From the cell containing the given text, extract its center point as (x, y) coordinate. 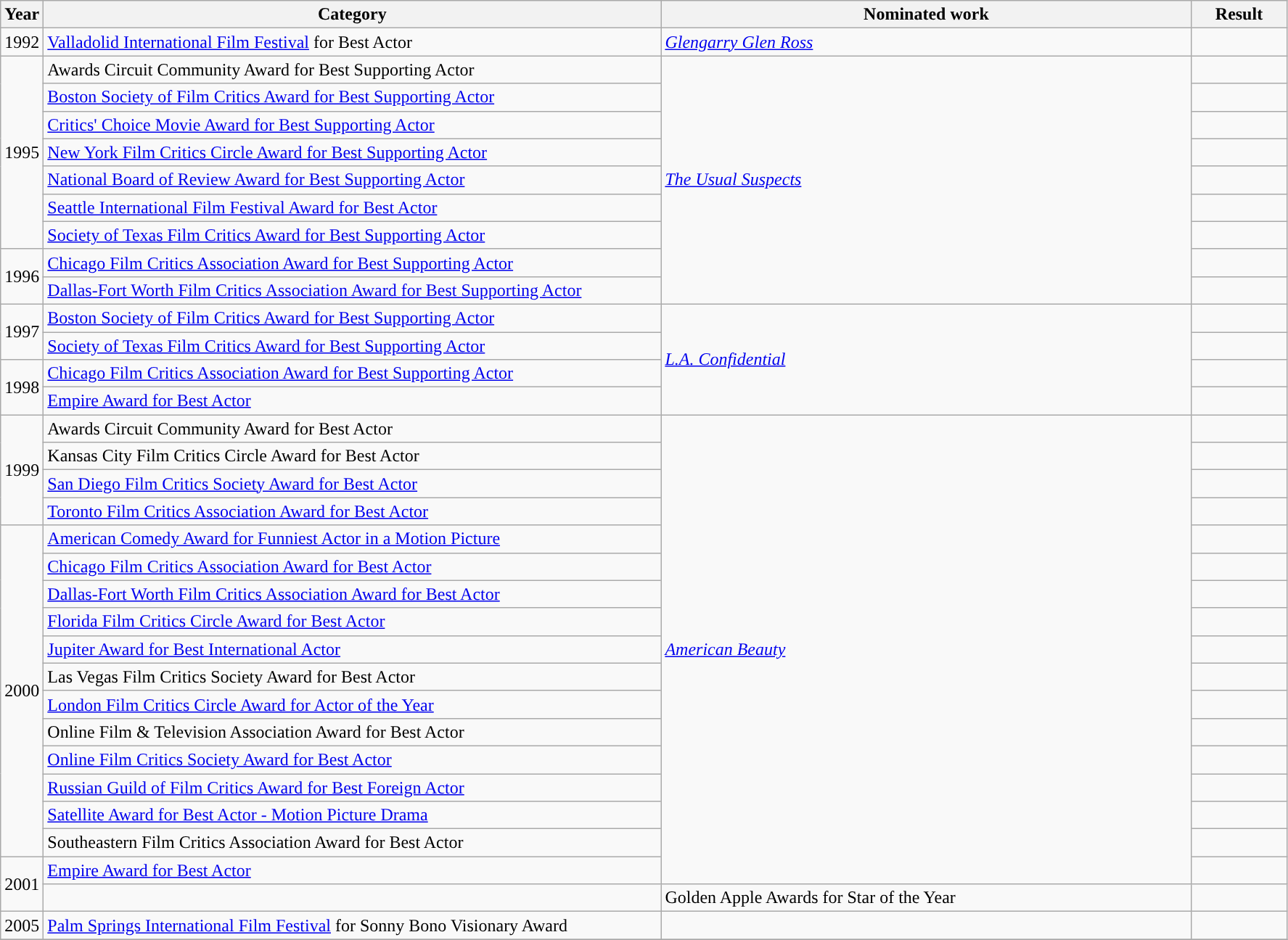
The Usual Suspects (926, 180)
Southeastern Film Critics Association Award for Best Actor (353, 843)
Toronto Film Critics Association Award for Best Actor (353, 511)
Year (22, 15)
Dallas-Fort Worth Film Critics Association Award for Best Actor (353, 594)
New York Film Critics Circle Award for Best Supporting Actor (353, 152)
Awards Circuit Community Award for Best Actor (353, 429)
Nominated work (926, 15)
2000 (22, 690)
Online Film & Television Association Award for Best Actor (353, 732)
Florida Film Critics Circle Award for Best Actor (353, 622)
Satellite Award for Best Actor - Motion Picture Drama (353, 815)
1998 (22, 387)
London Film Critics Circle Award for Actor of the Year (353, 704)
1999 (22, 470)
Glengarry Glen Ross (926, 42)
Golden Apple Awards for Star of the Year (926, 898)
Palm Springs International Film Festival for Sonny Bono Visionary Award (353, 925)
American Beauty (926, 650)
Result (1239, 15)
Critics' Choice Movie Award for Best Supporting Actor (353, 125)
Seattle International Film Festival Award for Best Actor (353, 207)
Valladolid International Film Festival for Best Actor (353, 42)
2005 (22, 925)
Las Vegas Film Critics Society Award for Best Actor (353, 677)
Category (353, 15)
American Comedy Award for Funniest Actor in a Motion Picture (353, 539)
1995 (22, 152)
Dallas-Fort Worth Film Critics Association Award for Best Supporting Actor (353, 290)
Kansas City Film Critics Circle Award for Best Actor (353, 456)
Online Film Critics Society Award for Best Actor (353, 759)
1996 (22, 276)
National Board of Review Award for Best Supporting Actor (353, 180)
1992 (22, 42)
Awards Circuit Community Award for Best Supporting Actor (353, 70)
Chicago Film Critics Association Award for Best Actor (353, 566)
2001 (22, 884)
L.A. Confidential (926, 359)
Jupiter Award for Best International Actor (353, 649)
Russian Guild of Film Critics Award for Best Foreign Actor (353, 787)
1997 (22, 331)
San Diego Film Critics Society Award for Best Actor (353, 484)
